Capture the cell that displays the provided text and extract its [X, Y] central coordinate. 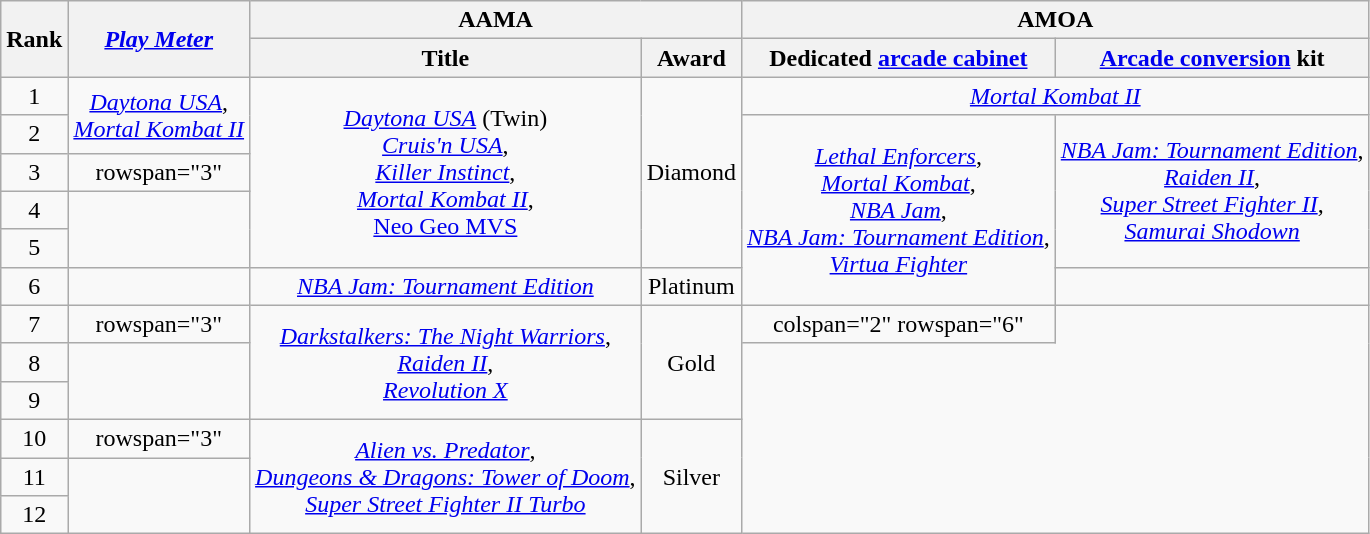
Daytona USA, Mortal Kombat II [159, 115]
Platinum [691, 286]
2 [34, 134]
Mortal Kombat II [1056, 96]
7 [34, 324]
3 [34, 172]
Award [691, 58]
AMOA [1056, 20]
Lethal Enforcers, Mortal Kombat, NBA Jam, NBA Jam: Tournament Edition, Virtua Fighter [899, 210]
4 [34, 210]
Gold [691, 362]
Rank [34, 39]
Daytona USA (Twin) Cruis'n USA, Killer Instinct, Mortal Kombat II, Neo Geo MVS [446, 172]
1 [34, 96]
NBA Jam: Tournament Edition [446, 286]
12 [34, 515]
Play Meter [159, 39]
6 [34, 286]
Dedicated arcade cabinet [899, 58]
10 [34, 438]
11 [34, 477]
Title [446, 58]
Silver [691, 476]
AAMA [496, 20]
9 [34, 400]
5 [34, 248]
8 [34, 362]
NBA Jam: Tournament Edition, Raiden II, Super Street Fighter II, Samurai Shodown [1212, 191]
Darkstalkers: The Night Warriors, Raiden II, Revolution X [446, 362]
Alien vs. Predator, Dungeons & Dragons: Tower of Doom, Super Street Fighter II Turbo [446, 476]
colspan="2" rowspan="6" [899, 324]
Arcade conversion kit [1212, 58]
Diamond [691, 172]
